Determine the [X, Y] coordinate at the center of the cell enclosing the given text.  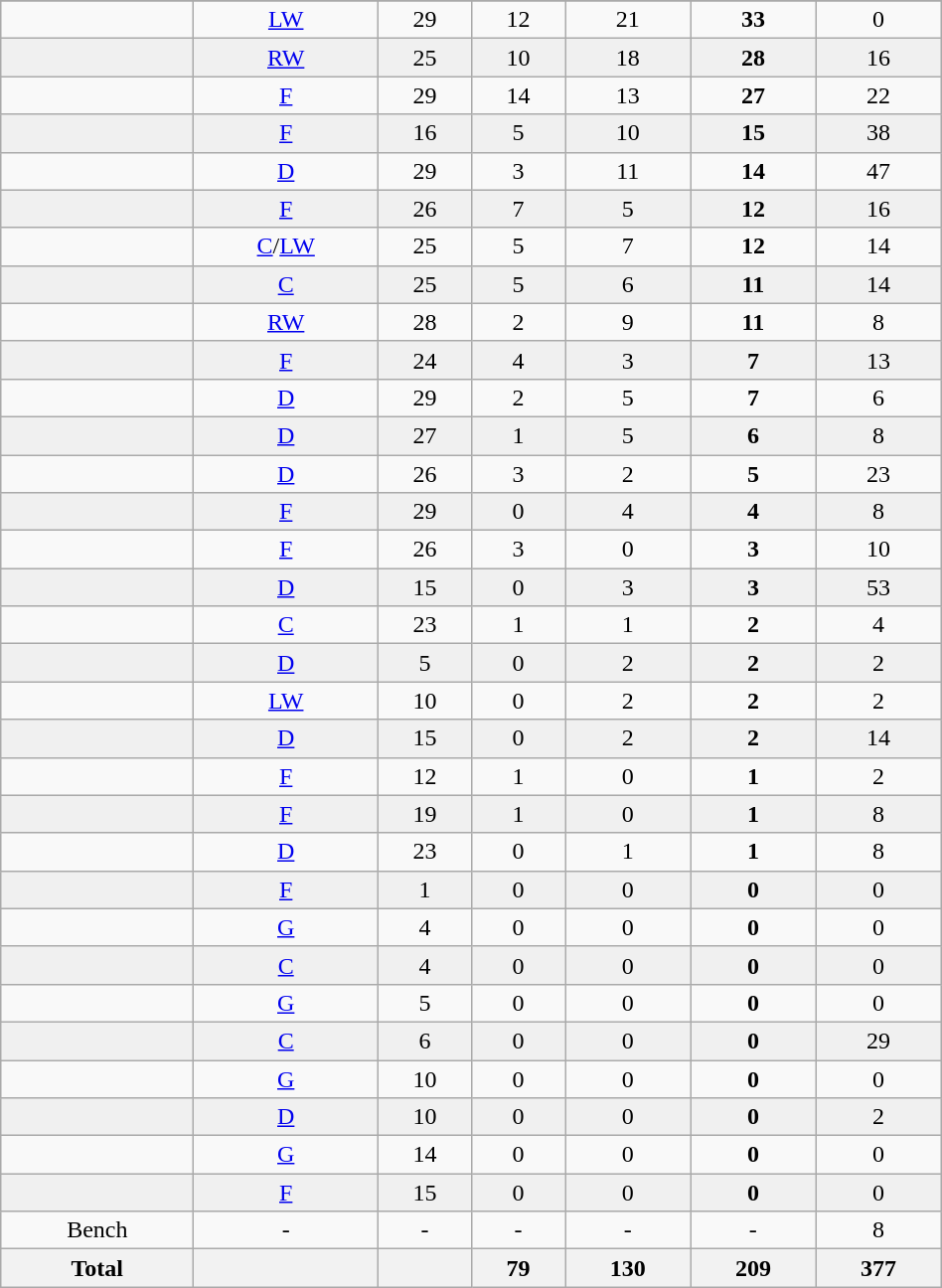
377 [878, 1268]
24 [425, 360]
38 [878, 133]
53 [878, 587]
9 [628, 322]
Bench [97, 1230]
C/LW [286, 246]
33 [753, 20]
79 [519, 1268]
21 [628, 20]
47 [878, 171]
22 [878, 95]
Total [97, 1268]
18 [628, 58]
209 [753, 1268]
19 [425, 814]
130 [628, 1268]
